Identify which cell holds the provided text, then report its (X, Y) central coordinate. 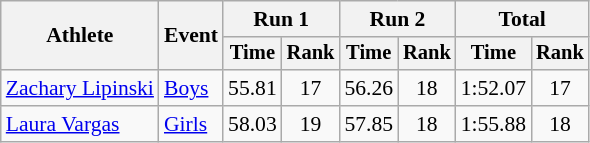
Girls (191, 124)
Zachary Lipinski (80, 88)
Event (191, 36)
Athlete (80, 36)
Run 2 (397, 19)
57.85 (368, 124)
Laura Vargas (80, 124)
55.81 (252, 88)
Run 1 (281, 19)
56.26 (368, 88)
19 (311, 124)
1:55.88 (494, 124)
58.03 (252, 124)
Boys (191, 88)
1:52.07 (494, 88)
Total (522, 19)
